Return [X, Y] of the center of cell containing provided text 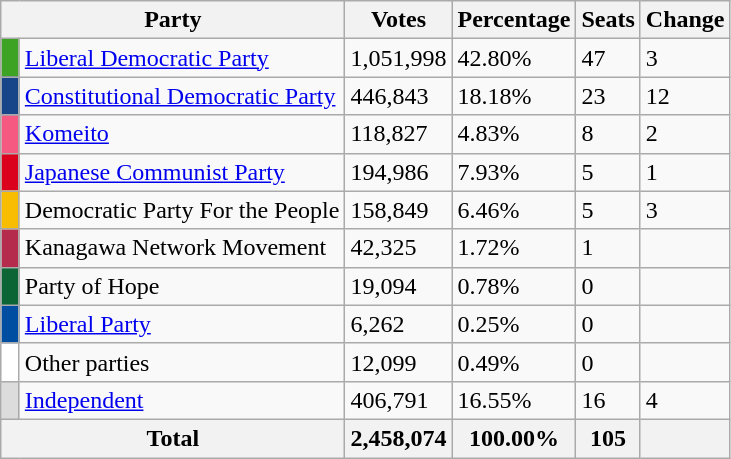
Liberal Party [182, 324]
446,843 [398, 96]
Other parties [182, 362]
1,051,998 [398, 58]
12 [685, 96]
7.93% [514, 172]
0.25% [514, 324]
Independent [182, 400]
4 [685, 400]
Kanagawa Network Movement [182, 248]
12,099 [398, 362]
Percentage [514, 20]
42,325 [398, 248]
Party [173, 20]
Total [173, 438]
2 [685, 134]
0.49% [514, 362]
118,827 [398, 134]
42.80% [514, 58]
6.46% [514, 210]
16.55% [514, 400]
23 [608, 96]
Votes [398, 20]
406,791 [398, 400]
0.78% [514, 286]
Komeito [182, 134]
6,262 [398, 324]
105 [608, 438]
194,986 [398, 172]
Party of Hope [182, 286]
Constitutional Democratic Party [182, 96]
Seats [608, 20]
47 [608, 58]
Change [685, 20]
Liberal Democratic Party [182, 58]
8 [608, 134]
158,849 [398, 210]
19,094 [398, 286]
4.83% [514, 134]
18.18% [514, 96]
100.00% [514, 438]
16 [608, 400]
Japanese Communist Party [182, 172]
1.72% [514, 248]
2,458,074 [398, 438]
Democratic Party For the People [182, 210]
